Extract the (X, Y) coordinate from the center of the cell holding the provided text.  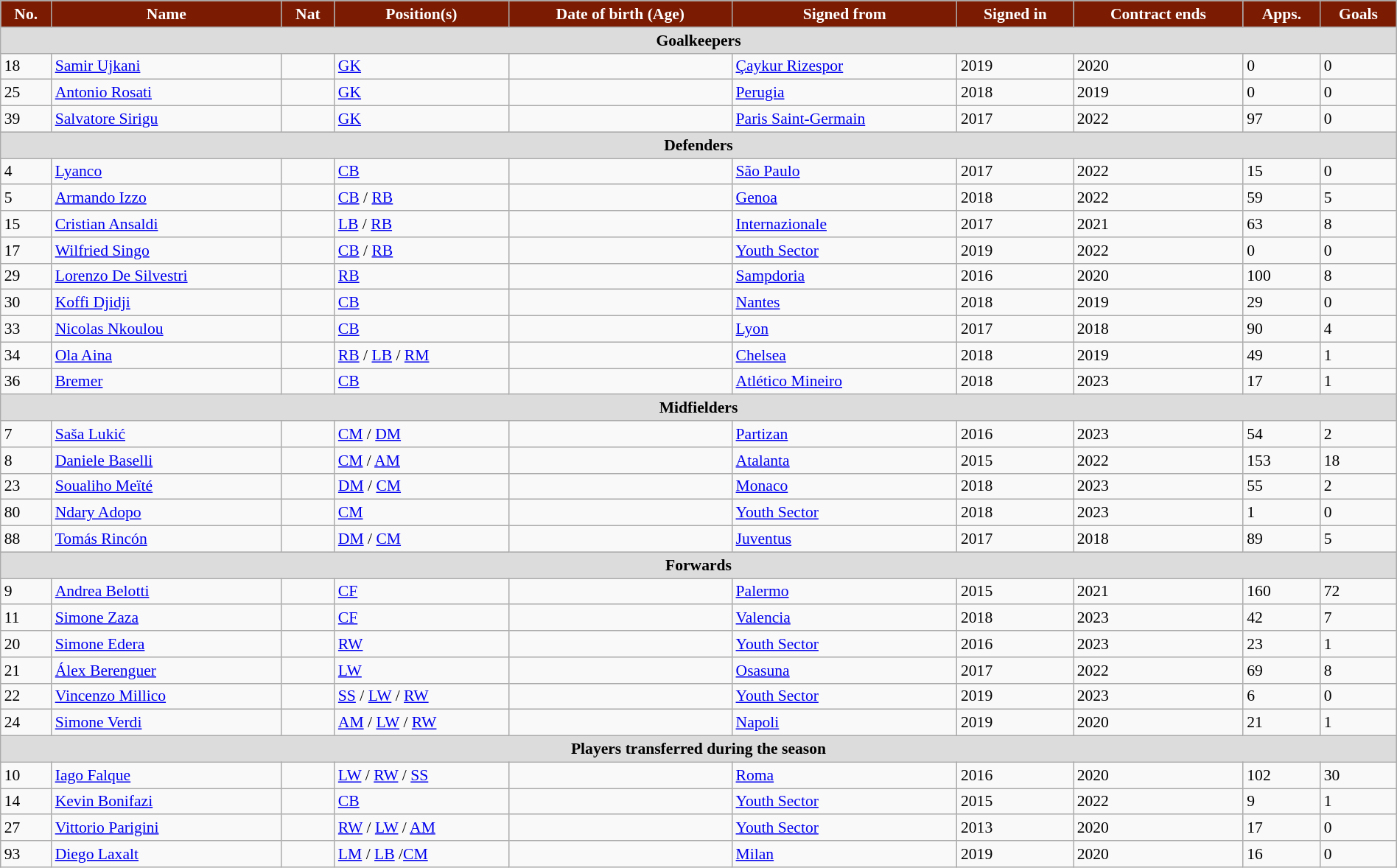
93 (27, 854)
Daniele Baselli (167, 461)
Saša Lukić (167, 434)
No. (27, 14)
Nantes (844, 303)
Tomás Rincón (167, 539)
Vittorio Parigini (167, 828)
25 (27, 93)
Çaykur Rizespor (844, 66)
SS / LW / RW (421, 696)
Lyanco (167, 172)
Simone Edera (167, 644)
Osasuna (844, 671)
54 (1281, 434)
Vincenzo Millico (167, 696)
102 (1281, 775)
RW / LW / AM (421, 828)
Koffi Djidji (167, 303)
AM / LW / RW (421, 723)
LW / RW / SS (421, 775)
Ola Aina (167, 355)
11 (27, 618)
34 (27, 355)
São Paulo (844, 172)
Diego Laxalt (167, 854)
Atlético Mineiro (844, 382)
Paris Saint-Germain (844, 119)
Andrea Belotti (167, 592)
69 (1281, 671)
Perugia (844, 93)
Milan (844, 854)
100 (1281, 276)
Lorenzo De Silvestri (167, 276)
36 (27, 382)
80 (27, 513)
160 (1281, 592)
Atalanta (844, 461)
97 (1281, 119)
Nat (308, 14)
72 (1359, 592)
Lyon (844, 329)
63 (1281, 224)
Iago Falque (167, 775)
Armando Izzo (167, 198)
Contract ends (1158, 14)
Goalkeepers (698, 41)
Bremer (167, 382)
14 (27, 802)
Ndary Adopo (167, 513)
Chelsea (844, 355)
CM / DM (421, 434)
Juventus (844, 539)
Simone Verdi (167, 723)
49 (1281, 355)
33 (27, 329)
39 (27, 119)
Valencia (844, 618)
Cristian Ansaldi (167, 224)
Apps. (1281, 14)
CM / AM (421, 461)
Partizan (844, 434)
Samir Ujkani (167, 66)
16 (1281, 854)
6 (1281, 696)
Simone Zaza (167, 618)
Position(s) (421, 14)
RB / LB / RM (421, 355)
Defenders (698, 145)
Sampdoria (844, 276)
LW (421, 671)
Name (167, 14)
Date of birth (Age) (620, 14)
Signed from (844, 14)
55 (1281, 486)
Palermo (844, 592)
Goals (1359, 14)
2013 (1015, 828)
LB / RB (421, 224)
89 (1281, 539)
CM (421, 513)
RB (421, 276)
Monaco (844, 486)
Soualiho Meïté (167, 486)
27 (27, 828)
10 (27, 775)
42 (1281, 618)
LM / LB /CM (421, 854)
59 (1281, 198)
Forwards (698, 565)
Antonio Rosati (167, 93)
Kevin Bonifazi (167, 802)
Nicolas Nkoulou (167, 329)
153 (1281, 461)
Players transferred during the season (698, 749)
RW (421, 644)
Roma (844, 775)
20 (27, 644)
88 (27, 539)
Napoli (844, 723)
22 (27, 696)
90 (1281, 329)
24 (27, 723)
Salvatore Sirigu (167, 119)
Signed in (1015, 14)
Internazionale (844, 224)
Álex Berenguer (167, 671)
Genoa (844, 198)
Wilfried Singo (167, 251)
Midfielders (698, 408)
